Locate the cell with the specified text and output its [X, Y] center coordinate. 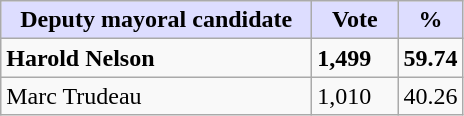
59.74 [430, 58]
1,010 [355, 96]
Deputy mayoral candidate [156, 20]
Harold Nelson [156, 58]
40.26 [430, 96]
% [430, 20]
Marc Trudeau [156, 96]
1,499 [355, 58]
Vote [355, 20]
